Locate the cell with the specified text and output its (x, y) center coordinate. 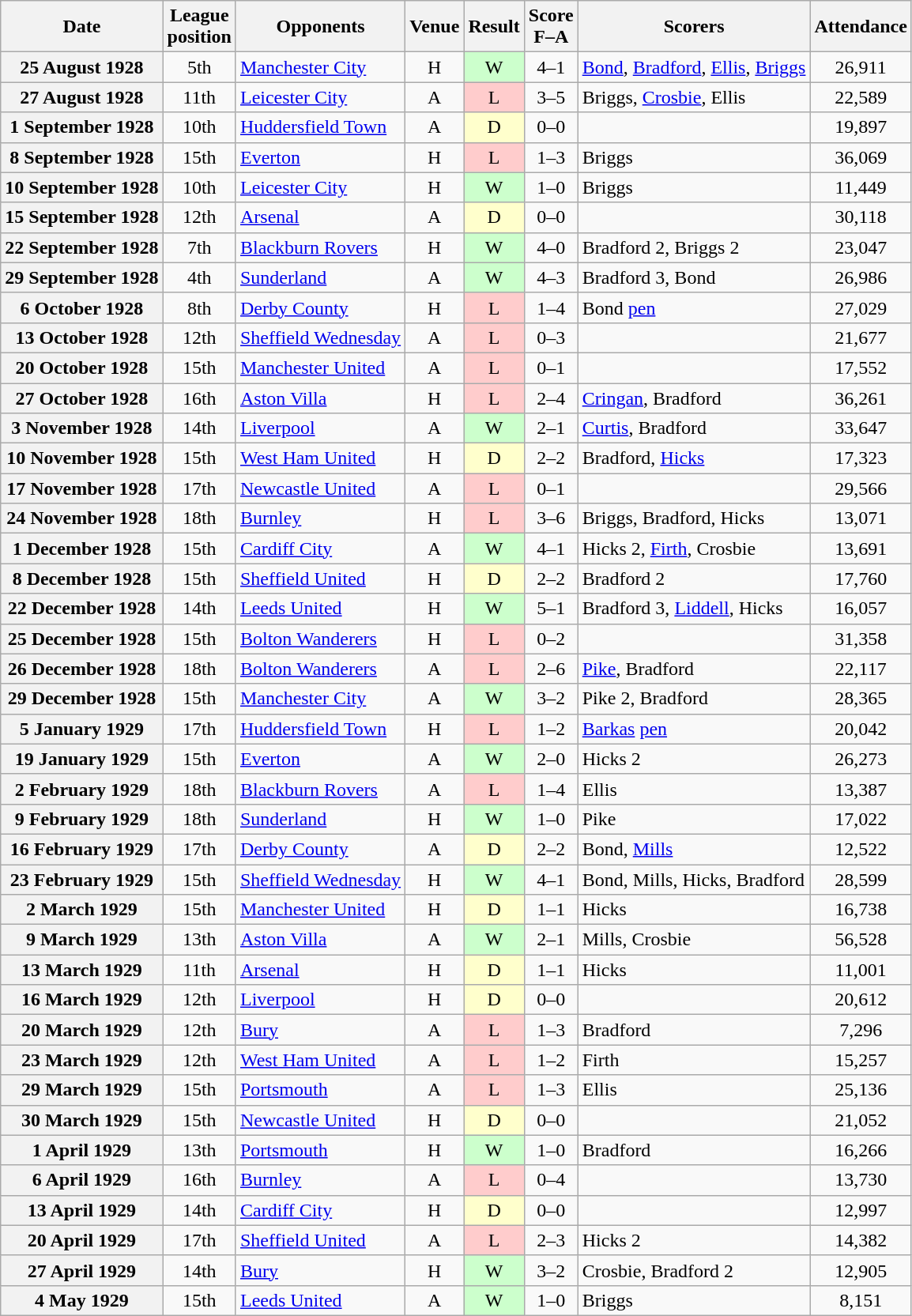
22 December 1928 (82, 609)
26,273 (861, 759)
21,677 (861, 337)
28,599 (861, 880)
36,069 (861, 157)
Leagueposition (199, 27)
Attendance (861, 27)
3–6 (551, 518)
8 December 1928 (82, 579)
5 January 1929 (82, 729)
28,365 (861, 699)
27 August 1928 (82, 97)
23 March 1929 (82, 1060)
10 September 1928 (82, 187)
20,612 (861, 1000)
31,358 (861, 639)
8,151 (861, 1300)
Bond pen (694, 307)
56,528 (861, 940)
Briggs, Crosbie, Ellis (694, 97)
Curtis, Bradford (694, 428)
17,022 (861, 819)
24 November 1928 (82, 518)
1 December 1928 (82, 549)
23,047 (861, 247)
8th (199, 307)
13,387 (861, 789)
36,261 (861, 398)
2–0 (551, 759)
Scorers (694, 27)
16 March 1929 (82, 1000)
19 January 1929 (82, 759)
Pike (694, 819)
Bradford 3, Bond (694, 277)
1 September 1928 (82, 127)
13 March 1929 (82, 970)
20 April 1929 (82, 1240)
Result (494, 27)
29 March 1929 (82, 1090)
16 February 1929 (82, 849)
30 March 1929 (82, 1120)
Hicks 2, Firth, Crosbie (694, 549)
9 February 1929 (82, 819)
15 September 1928 (82, 217)
27 October 1928 (82, 398)
0–4 (551, 1180)
Pike, Bradford (694, 669)
26,986 (861, 277)
Bradford, Hicks (694, 458)
7,296 (861, 1030)
16,738 (861, 910)
4th (199, 277)
0–2 (551, 639)
12,522 (861, 849)
Date (82, 27)
3 November 1928 (82, 428)
1 April 1929 (82, 1150)
11,449 (861, 187)
20 October 1928 (82, 368)
4 May 1929 (82, 1300)
2–4 (551, 398)
13 April 1929 (82, 1210)
5–1 (551, 609)
19,897 (861, 127)
Bond, Mills (694, 849)
6 October 1928 (82, 307)
3–5 (551, 97)
Bond, Mills, Hicks, Bradford (694, 880)
13,071 (861, 518)
17,552 (861, 368)
22,117 (861, 669)
10 November 1928 (82, 458)
20,042 (861, 729)
4–3 (551, 277)
17,323 (861, 458)
5th (199, 67)
16,057 (861, 609)
20 March 1929 (82, 1030)
8 September 1928 (82, 157)
Bradford 3, Liddell, Hicks (694, 609)
13,730 (861, 1180)
30,118 (861, 217)
12,997 (861, 1210)
15,257 (861, 1060)
27,029 (861, 307)
29 September 1928 (82, 277)
2 March 1929 (82, 910)
22 September 1928 (82, 247)
7th (199, 247)
29 December 1928 (82, 699)
Crosbie, Bradford 2 (694, 1270)
26 December 1928 (82, 669)
12,905 (861, 1270)
13,691 (861, 549)
25 August 1928 (82, 67)
13 October 1928 (82, 337)
6 April 1929 (82, 1180)
2 February 1929 (82, 789)
Firth (694, 1060)
33,647 (861, 428)
26,911 (861, 67)
Barkas pen (694, 729)
22,589 (861, 97)
ScoreF–A (551, 27)
Opponents (320, 27)
Venue (435, 27)
Bond, Bradford, Ellis, Briggs (694, 67)
Bradford 2, Briggs 2 (694, 247)
4–0 (551, 247)
21,052 (861, 1120)
Cringan, Bradford (694, 398)
14,382 (861, 1240)
Mills, Crosbie (694, 940)
Bradford 2 (694, 579)
2–3 (551, 1240)
29,566 (861, 488)
27 April 1929 (82, 1270)
16,266 (861, 1150)
25,136 (861, 1090)
17 November 1928 (82, 488)
2–6 (551, 669)
17,760 (861, 579)
25 December 1928 (82, 639)
11,001 (861, 970)
23 February 1929 (82, 880)
Briggs, Bradford, Hicks (694, 518)
Pike 2, Bradford (694, 699)
9 March 1929 (82, 940)
0–3 (551, 337)
